Return [X, Y] of the center of cell containing provided text 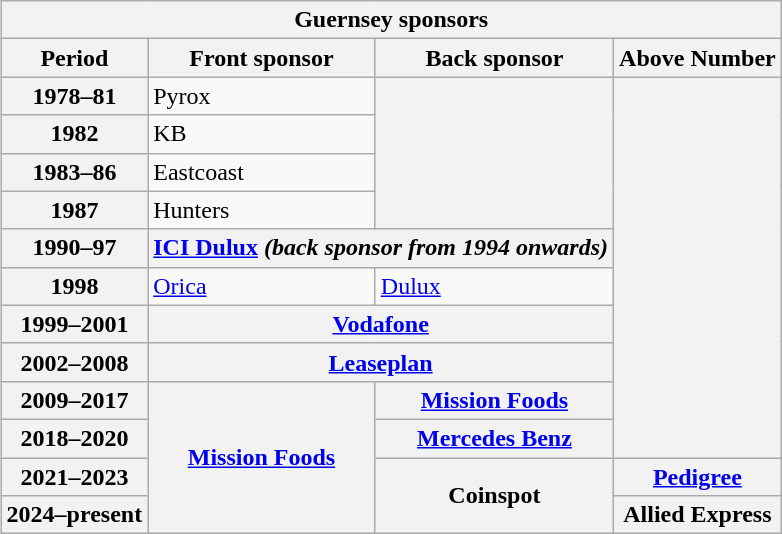
Pedigree [698, 477]
Pyrox [262, 96]
ICI Dulux (back sponsor from 1994 onwards) [381, 248]
1987 [74, 210]
Period [74, 58]
Allied Express [698, 515]
1982 [74, 134]
1998 [74, 286]
KB [262, 134]
1978–81 [74, 96]
Guernsey sponsors [391, 20]
Dulux [494, 286]
Leaseplan [381, 362]
Above Number [698, 58]
2024–present [74, 515]
Vodafone [381, 324]
2021–2023 [74, 477]
1983–86 [74, 172]
Hunters [262, 210]
2009–2017 [74, 400]
2002–2008 [74, 362]
1999–2001 [74, 324]
Back sponsor [494, 58]
2018–2020 [74, 438]
1990–97 [74, 248]
Orica [262, 286]
Mercedes Benz [494, 438]
Eastcoast [262, 172]
Front sponsor [262, 58]
Coinspot [494, 496]
